Provide the [x, y] coordinate of the cell's center where the given text is located.  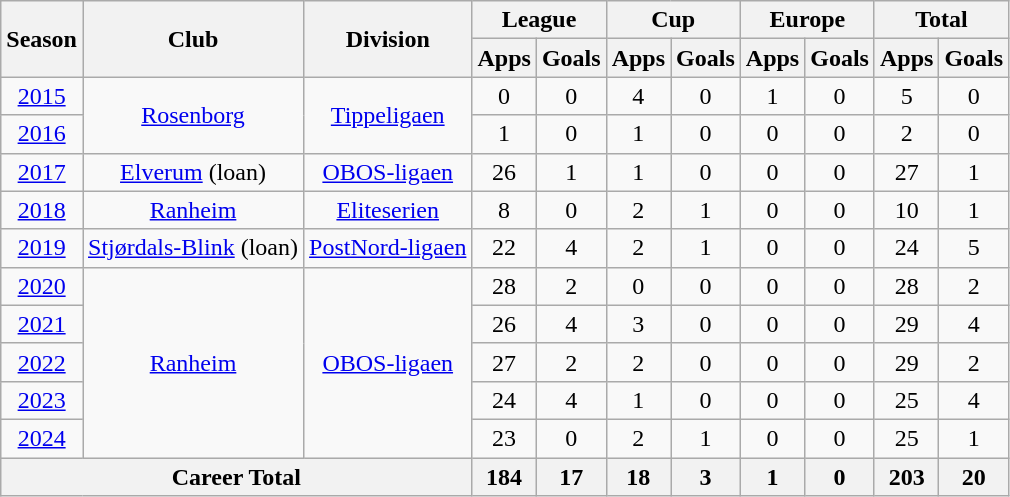
Total [941, 20]
22 [504, 248]
2019 [42, 248]
23 [504, 438]
Career Total [236, 477]
10 [906, 210]
2017 [42, 172]
Elverum (loan) [192, 172]
8 [504, 210]
Cup [673, 20]
Division [388, 39]
18 [638, 477]
2022 [42, 362]
Europe [807, 20]
Club [192, 39]
203 [906, 477]
2024 [42, 438]
Tippeligaen [388, 115]
2023 [42, 400]
PostNord-ligaen [388, 248]
2018 [42, 210]
20 [974, 477]
2021 [42, 324]
2015 [42, 96]
Eliteserien [388, 210]
17 [571, 477]
2016 [42, 134]
League [539, 20]
2020 [42, 286]
Rosenborg [192, 115]
Season [42, 39]
184 [504, 477]
Stjørdals-Blink (loan) [192, 248]
